Detect which cell encompasses the target text, then output its [X, Y] center coordinate. 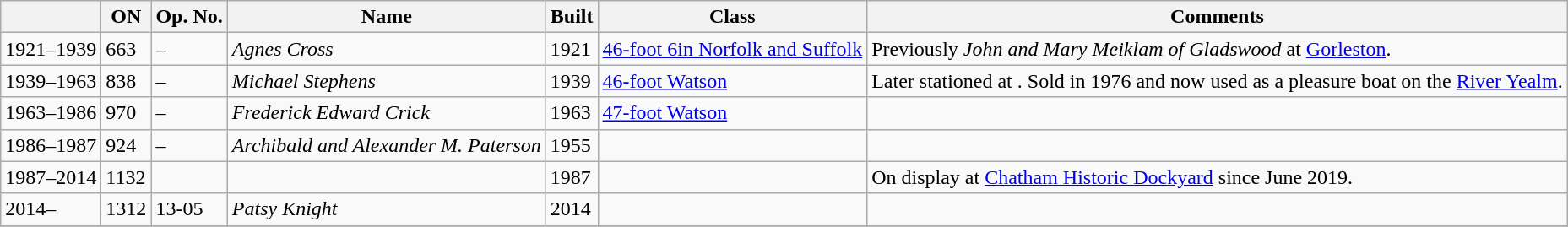
Name [387, 17]
2014 [572, 209]
1921–1939 [51, 49]
1921 [572, 49]
924 [127, 145]
ON [127, 17]
1987–2014 [51, 177]
838 [127, 81]
46-foot Watson [733, 81]
Archibald and Alexander M. Paterson [387, 145]
663 [127, 49]
1987 [572, 177]
1955 [572, 145]
Agnes Cross [387, 49]
Previously John and Mary Meiklam of Gladswood at Gorleston. [1218, 49]
1963–1986 [51, 113]
Op. No. [189, 17]
Michael Stephens [387, 81]
Later stationed at . Sold in 1976 and now used as a pleasure boat on the River Yealm. [1218, 81]
On display at Chatham Historic Dockyard since June 2019. [1218, 177]
Built [572, 17]
Frederick Edward Crick [387, 113]
1963 [572, 113]
1939 [572, 81]
970 [127, 113]
47-foot Watson [733, 113]
1939–1963 [51, 81]
1312 [127, 209]
2014– [51, 209]
46-foot 6in Norfolk and Suffolk [733, 49]
Patsy Knight [387, 209]
13-05 [189, 209]
1986–1987 [51, 145]
1132 [127, 177]
Class [733, 17]
Comments [1218, 17]
